Output the [X, Y] coordinate of the center of the cell containing the given text.  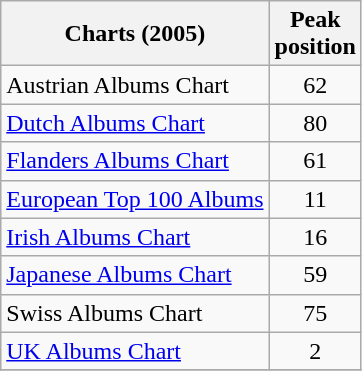
Austrian Albums Chart [135, 85]
11 [315, 199]
European Top 100 Albums [135, 199]
59 [315, 275]
Japanese Albums Chart [135, 275]
80 [315, 123]
Flanders Albums Chart [135, 161]
61 [315, 161]
75 [315, 313]
Charts (2005) [135, 34]
UK Albums Chart [135, 351]
Irish Albums Chart [135, 237]
16 [315, 237]
Swiss Albums Chart [135, 313]
2 [315, 351]
Peakposition [315, 34]
62 [315, 85]
Dutch Albums Chart [135, 123]
